Find where the given text appears and provide that cell's center as [X, Y] coordinate. 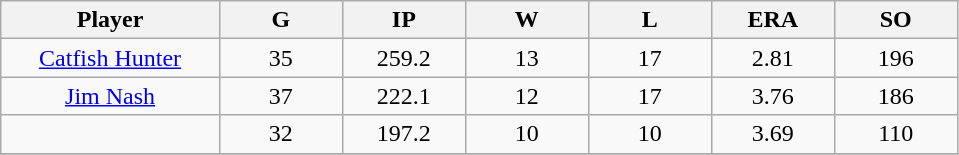
35 [280, 58]
13 [526, 58]
Player [110, 20]
G [280, 20]
3.76 [772, 96]
32 [280, 134]
222.1 [404, 96]
196 [896, 58]
Catfish Hunter [110, 58]
37 [280, 96]
110 [896, 134]
IP [404, 20]
Jim Nash [110, 96]
L [650, 20]
12 [526, 96]
SO [896, 20]
3.69 [772, 134]
186 [896, 96]
259.2 [404, 58]
ERA [772, 20]
197.2 [404, 134]
2.81 [772, 58]
W [526, 20]
